Provide the (x, y) coordinate of the cell's center where the given text is located.  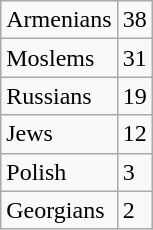
Georgians (59, 210)
31 (134, 58)
2 (134, 210)
Armenians (59, 20)
Moslems (59, 58)
Jews (59, 134)
3 (134, 172)
38 (134, 20)
12 (134, 134)
Polish (59, 172)
Russians (59, 96)
19 (134, 96)
